From the cell containing the given text, extract its center point as [x, y] coordinate. 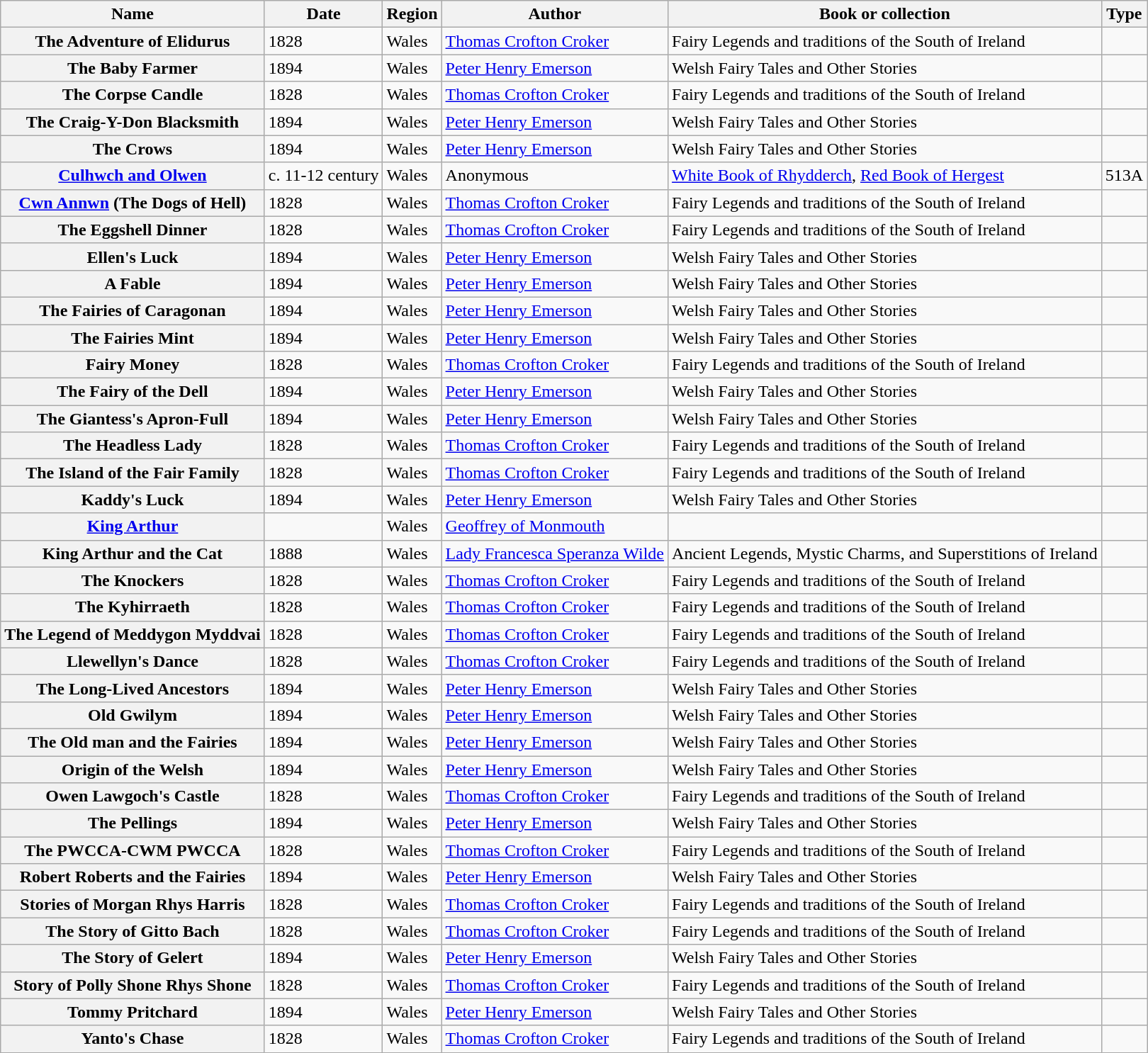
The Island of the Fair Family [133, 473]
The Story of Gitto Bach [133, 931]
The Kyhirraeth [133, 607]
Culhwch and Olwen [133, 176]
c. 11-12 century [323, 176]
Geoffrey of Monmouth [555, 526]
Name [133, 14]
Cwn Annwn (The Dogs of Hell) [133, 203]
Book or collection [885, 14]
The Corpse Candle [133, 95]
The Long-Lived Ancestors [133, 688]
The Adventure of Elidurus [133, 41]
Fairy Money [133, 365]
The Giantess's Apron-Full [133, 419]
Story of Polly Shone Rhys Shone [133, 985]
King Arthur [133, 526]
The Fairies of Caragonan [133, 310]
Robert Roberts and the Fairies [133, 877]
Tommy Pritchard [133, 1012]
Stories of Morgan Rhys Harris [133, 904]
Old Gwilym [133, 715]
Origin of the Welsh [133, 769]
The Old man and the Fairies [133, 742]
Region [412, 14]
The Legend of Meddygon Myddvai [133, 634]
Ellen's Luck [133, 257]
1888 [323, 553]
The Eggshell Dinner [133, 230]
The Fairies Mint [133, 338]
Owen Lawgoch's Castle [133, 796]
Ancient Legends, Mystic Charms, and Superstitions of Ireland [885, 553]
Type [1124, 14]
The Baby Farmer [133, 68]
Yanto's Chase [133, 1039]
Kaddy's Luck [133, 500]
Date [323, 14]
A Fable [133, 283]
Author [555, 14]
Llewellyn's Dance [133, 661]
The Story of Gelert [133, 958]
The Headless Lady [133, 446]
The Craig-Y-Don Blacksmith [133, 122]
Lady Francesca Speranza Wilde [555, 553]
The Fairy of the Dell [133, 392]
The Knockers [133, 580]
The Crows [133, 149]
Anonymous [555, 176]
The Pellings [133, 823]
513A [1124, 176]
White Book of Rhydderch, Red Book of Hergest [885, 176]
The PWCCA-CWM PWCCA [133, 850]
King Arthur and the Cat [133, 553]
